Output the (X, Y) coordinate of the center of the cell containing the given text.  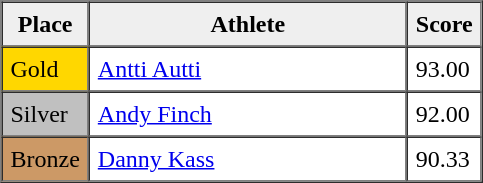
92.00 (444, 114)
Bronze (46, 158)
Athlete (248, 24)
Danny Kass (248, 158)
Gold (46, 68)
Place (46, 24)
90.33 (444, 158)
Silver (46, 114)
Antti Autti (248, 68)
93.00 (444, 68)
Score (444, 24)
Andy Finch (248, 114)
